Search for the cell housing the specified text and yield its [X, Y] center coordinate. 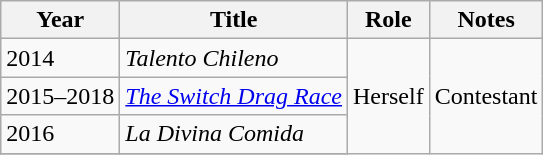
The Switch Drag Race [234, 96]
Year [60, 20]
Notes [486, 20]
Herself [389, 96]
2015–2018 [60, 96]
2014 [60, 58]
2016 [60, 134]
Contestant [486, 96]
Title [234, 20]
Talento Chileno [234, 58]
La Divina Comida [234, 134]
Role [389, 20]
